Provide the (x, y) coordinate of the cell's center where the given text is located.  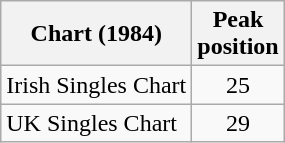
25 (238, 85)
Irish Singles Chart (96, 85)
Chart (1984) (96, 34)
UK Singles Chart (96, 123)
Peakposition (238, 34)
29 (238, 123)
